Provide the [X, Y] coordinate of the cell's center where the given text is located.  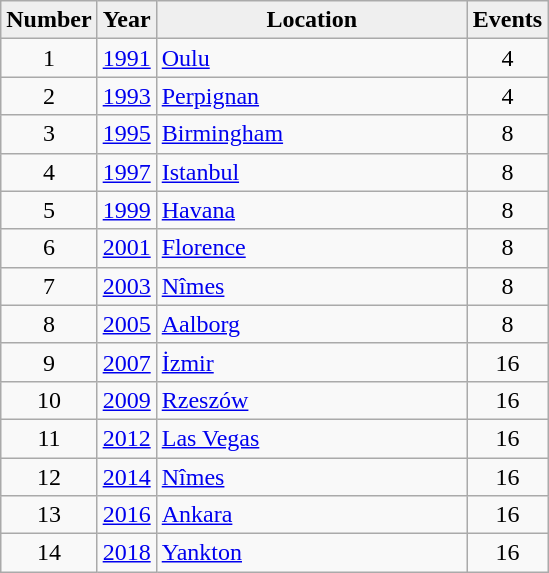
12 [49, 477]
Ankara [312, 515]
1999 [126, 210]
2018 [126, 553]
Aalborg [312, 324]
9 [49, 362]
2007 [126, 362]
1991 [126, 58]
13 [49, 515]
2005 [126, 324]
İzmir [312, 362]
Birmingham [312, 134]
Perpignan [312, 96]
1 [49, 58]
2014 [126, 477]
Las Vegas [312, 438]
2 [49, 96]
Events [507, 20]
11 [49, 438]
2001 [126, 248]
Oulu [312, 58]
Rzeszów [312, 400]
2012 [126, 438]
Year [126, 20]
Location [312, 20]
1993 [126, 96]
6 [49, 248]
2009 [126, 400]
5 [49, 210]
Havana [312, 210]
10 [49, 400]
3 [49, 134]
14 [49, 553]
Florence [312, 248]
7 [49, 286]
2003 [126, 286]
1995 [126, 134]
2016 [126, 515]
1997 [126, 172]
Yankton [312, 553]
Number [49, 20]
Istanbul [312, 172]
